Pinpoint the cell where the given text exists, returning its (x, y) midpoint coordinate. 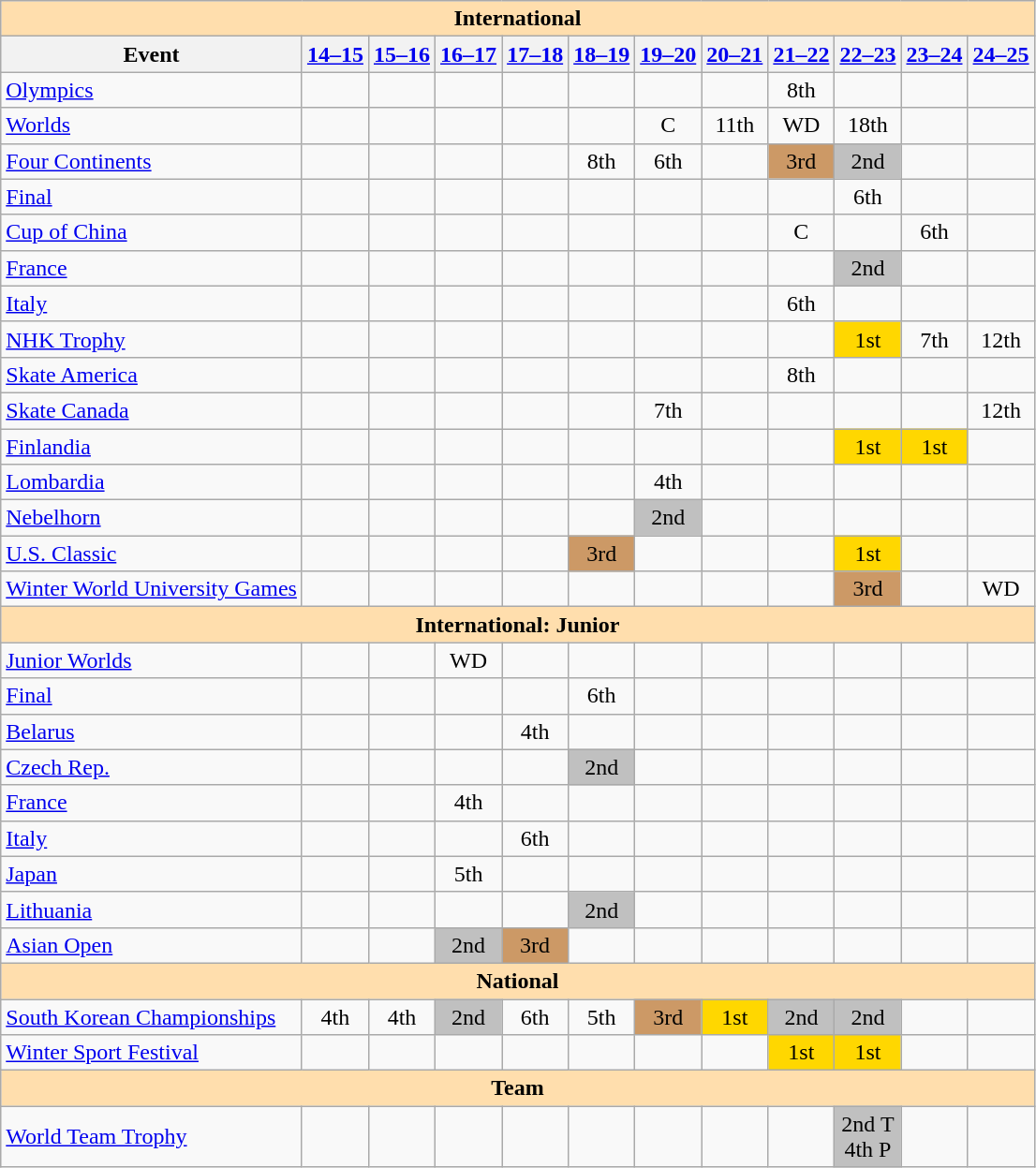
11th (734, 126)
18–19 (601, 54)
Four Continents (152, 161)
2nd T 4th P (867, 1137)
International: Junior (517, 625)
U.S. Classic (152, 554)
21–22 (802, 54)
South Korean Championships (152, 1016)
Lithuania (152, 909)
Asian Open (152, 945)
15–16 (401, 54)
Olympics (152, 90)
Nebelhorn (152, 518)
18th (867, 126)
International (517, 19)
Czech Rep. (152, 767)
Belarus (152, 732)
Skate America (152, 375)
Junior Worlds (152, 660)
Skate Canada (152, 410)
Lombardia (152, 482)
17–18 (536, 54)
NHK Trophy (152, 339)
20–21 (734, 54)
Event (152, 54)
Cup of China (152, 232)
22–23 (867, 54)
Team (517, 1088)
National (517, 981)
23–24 (935, 54)
24–25 (1000, 54)
Winter World University Games (152, 589)
World Team Trophy (152, 1137)
19–20 (669, 54)
14–15 (335, 54)
Worlds (152, 126)
Winter Sport Festival (152, 1053)
16–17 (468, 54)
Japan (152, 874)
Finlandia (152, 447)
